Pinpoint the cell where the given text exists, returning its (X, Y) midpoint coordinate. 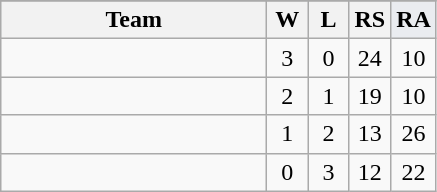
RA (414, 20)
26 (414, 134)
RS (370, 20)
22 (414, 172)
24 (370, 58)
W (288, 20)
L (328, 20)
12 (370, 172)
Team (134, 20)
19 (370, 96)
13 (370, 134)
